Provide the [X, Y] coordinate of the cell's center where the given text is located.  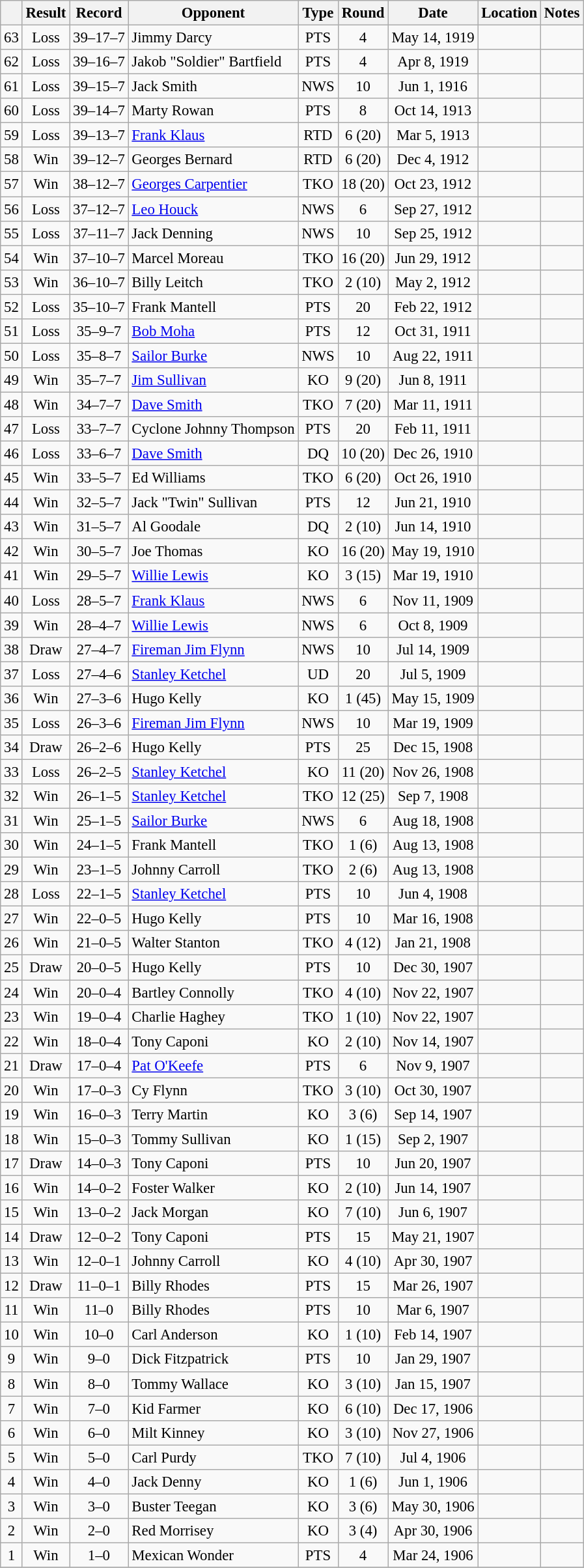
40 [12, 600]
16–0–3 [99, 1115]
51 [12, 331]
20–0–5 [99, 968]
Jun 20, 1907 [433, 1164]
Ed Williams [214, 478]
63 [12, 38]
39–16–7 [99, 62]
Dec 30, 1907 [433, 968]
20–0–4 [99, 992]
Mar 26, 1907 [433, 1286]
18 (20) [363, 184]
Joe Thomas [214, 552]
4 (12) [363, 944]
Jack Morgan [214, 1212]
Al Goodale [214, 527]
30–5–7 [99, 552]
36–10–7 [99, 282]
37–11–7 [99, 233]
33–7–7 [99, 429]
19–0–4 [99, 1016]
3 [12, 1506]
1–0 [99, 1555]
26 [12, 944]
Jan 15, 1907 [433, 1384]
Nov 9, 1907 [433, 1065]
29 [12, 870]
61 [12, 87]
Pat O'Keefe [214, 1065]
39–14–7 [99, 111]
Oct 14, 1913 [433, 111]
39–17–7 [99, 38]
Dick Fitzpatrick [214, 1360]
11 (20) [363, 772]
22 [12, 1041]
Marty Rowan [214, 111]
22–1–5 [99, 894]
Sep 27, 1912 [433, 209]
13–0–2 [99, 1212]
23 [12, 1016]
Feb 11, 1911 [433, 429]
Red Morrisey [214, 1531]
May 14, 1919 [433, 38]
29–5–7 [99, 576]
Type [318, 13]
6–0 [99, 1433]
39–12–7 [99, 160]
3 (15) [363, 576]
62 [12, 62]
23–1–5 [99, 870]
24–1–5 [99, 845]
Carl Purdy [214, 1457]
2 (6) [363, 870]
26–1–5 [99, 796]
21–0–5 [99, 944]
Cyclone Johnny Thompson [214, 429]
27–4–6 [99, 674]
14–0–3 [99, 1164]
Apr 30, 1907 [433, 1261]
Jun 29, 1912 [433, 258]
Milt Kinney [214, 1433]
35–10–7 [99, 307]
Bob Moha [214, 331]
28–4–7 [99, 625]
Nov 14, 1907 [433, 1041]
Tommy Sullivan [214, 1139]
11–0–1 [99, 1286]
May 15, 1909 [433, 699]
49 [12, 380]
Oct 31, 1911 [433, 331]
Jack Denning [214, 233]
Jun 1, 1916 [433, 87]
28–5–7 [99, 600]
54 [12, 258]
1 [12, 1555]
May 21, 1907 [433, 1237]
14 [12, 1237]
Sep 14, 1907 [433, 1115]
Walter Stanton [214, 944]
May 19, 1910 [433, 552]
33–6–7 [99, 454]
Carl Anderson [214, 1335]
2–0 [99, 1531]
26–2–5 [99, 772]
37 [12, 674]
Georges Carpentier [214, 184]
18 [12, 1139]
Mar 16, 1908 [433, 919]
35–9–7 [99, 331]
Record [99, 13]
36 [12, 699]
59 [12, 135]
44 [12, 503]
Sep 25, 1912 [433, 233]
22–0–5 [99, 919]
28 [12, 894]
Mar 5, 1913 [433, 135]
11 [12, 1310]
Jun 1, 1906 [433, 1482]
6 (10) [363, 1408]
Opponent [214, 13]
42 [12, 552]
10–0 [99, 1335]
7–0 [99, 1408]
Mar 24, 1906 [433, 1555]
Jun 14, 1907 [433, 1188]
17–0–3 [99, 1090]
50 [12, 356]
35–8–7 [99, 356]
Aug 18, 1908 [433, 821]
60 [12, 111]
27–4–7 [99, 649]
Aug 22, 1911 [433, 356]
9 [12, 1360]
57 [12, 184]
Mar 19, 1909 [433, 723]
14–0–2 [99, 1188]
Jun 8, 1911 [433, 380]
10 (20) [363, 454]
34 [12, 748]
Dec 4, 1912 [433, 160]
Terry Martin [214, 1115]
May 2, 1912 [433, 282]
12–0–2 [99, 1237]
Bartley Connolly [214, 992]
3–0 [99, 1506]
33–5–7 [99, 478]
Nov 27, 1906 [433, 1433]
1 (45) [363, 699]
May 30, 1906 [433, 1506]
16 [12, 1188]
UD [318, 674]
4–0 [99, 1482]
Georges Bernard [214, 160]
Jun 4, 1908 [433, 894]
19 [12, 1115]
27–3–6 [99, 699]
Cy Flynn [214, 1090]
30 [12, 845]
Kid Farmer [214, 1408]
27 [12, 919]
35–7–7 [99, 380]
38 [12, 649]
Oct 23, 1912 [433, 184]
Leo Houck [214, 209]
Marcel Moreau [214, 258]
Mar 6, 1907 [433, 1310]
18–0–4 [99, 1041]
15–0–3 [99, 1139]
Sep 2, 1907 [433, 1139]
Oct 8, 1909 [433, 625]
Feb 14, 1907 [433, 1335]
Jack Denny [214, 1482]
31 [12, 821]
Jakob "Soldier" Bartfield [214, 62]
Apr 8, 1919 [433, 62]
43 [12, 527]
Sep 7, 1908 [433, 796]
9–0 [99, 1360]
Buster Teegan [214, 1506]
Notes [563, 13]
Jun 14, 1910 [433, 527]
7 (20) [363, 404]
52 [12, 307]
Nov 11, 1909 [433, 600]
3 (4) [363, 1531]
39 [12, 625]
Charlie Haghey [214, 1016]
Jim Sullivan [214, 380]
33 [12, 772]
41 [12, 576]
58 [12, 160]
56 [12, 209]
24 [12, 992]
39–13–7 [99, 135]
Mexican Wonder [214, 1555]
Oct 26, 1910 [433, 478]
Jul 14, 1909 [433, 649]
Jack Smith [214, 87]
13 [12, 1261]
Jan 21, 1908 [433, 944]
Tommy Wallace [214, 1384]
Jun 6, 1907 [433, 1212]
1 (15) [363, 1139]
Nov 26, 1908 [433, 772]
17 [12, 1164]
32–5–7 [99, 503]
5 [12, 1457]
Result [46, 13]
Billy Leitch [214, 282]
25–1–5 [99, 821]
Jul 5, 1909 [433, 674]
11–0 [99, 1310]
35 [12, 723]
21 [12, 1065]
2 [12, 1531]
39–15–7 [99, 87]
17–0–4 [99, 1065]
Jul 4, 1906 [433, 1457]
7 [12, 1408]
Mar 11, 1911 [433, 404]
Date [433, 13]
Foster Walker [214, 1188]
12–0–1 [99, 1261]
Jun 21, 1910 [433, 503]
Jack "Twin" Sullivan [214, 503]
38–12–7 [99, 184]
Dec 15, 1908 [433, 748]
Mar 19, 1910 [433, 576]
Dec 17, 1906 [433, 1408]
Feb 22, 1912 [433, 307]
Apr 30, 1906 [433, 1531]
Location [509, 13]
37–12–7 [99, 209]
48 [12, 404]
31–5–7 [99, 527]
47 [12, 429]
26–3–6 [99, 723]
Jan 29, 1907 [433, 1360]
Jimmy Darcy [214, 38]
8–0 [99, 1384]
Dec 26, 1910 [433, 454]
34–7–7 [99, 404]
46 [12, 454]
Round [363, 13]
53 [12, 282]
9 (20) [363, 380]
26–2–6 [99, 748]
37–10–7 [99, 258]
Oct 30, 1907 [433, 1090]
5–0 [99, 1457]
12 (25) [363, 796]
45 [12, 478]
32 [12, 796]
55 [12, 233]
